From the cell containing the given text, extract its center point as [x, y] coordinate. 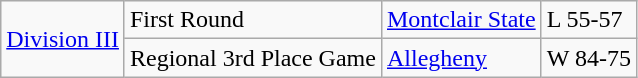
L 55-57 [588, 20]
Division III [63, 39]
Allegheny [461, 58]
First Round [252, 20]
Montclair State [461, 20]
W 84-75 [588, 58]
Regional 3rd Place Game [252, 58]
